Output the [X, Y] coordinate of the center of the cell containing the given text.  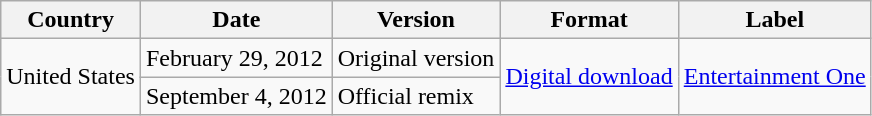
February 29, 2012 [236, 58]
Digital download [589, 77]
United States [71, 77]
Entertainment One [774, 77]
Date [236, 20]
September 4, 2012 [236, 96]
Official remix [416, 96]
Version [416, 20]
Country [71, 20]
Label [774, 20]
Original version [416, 58]
Format [589, 20]
